Scan for the cell matching the given text and deliver its (X, Y) coordinate at center. 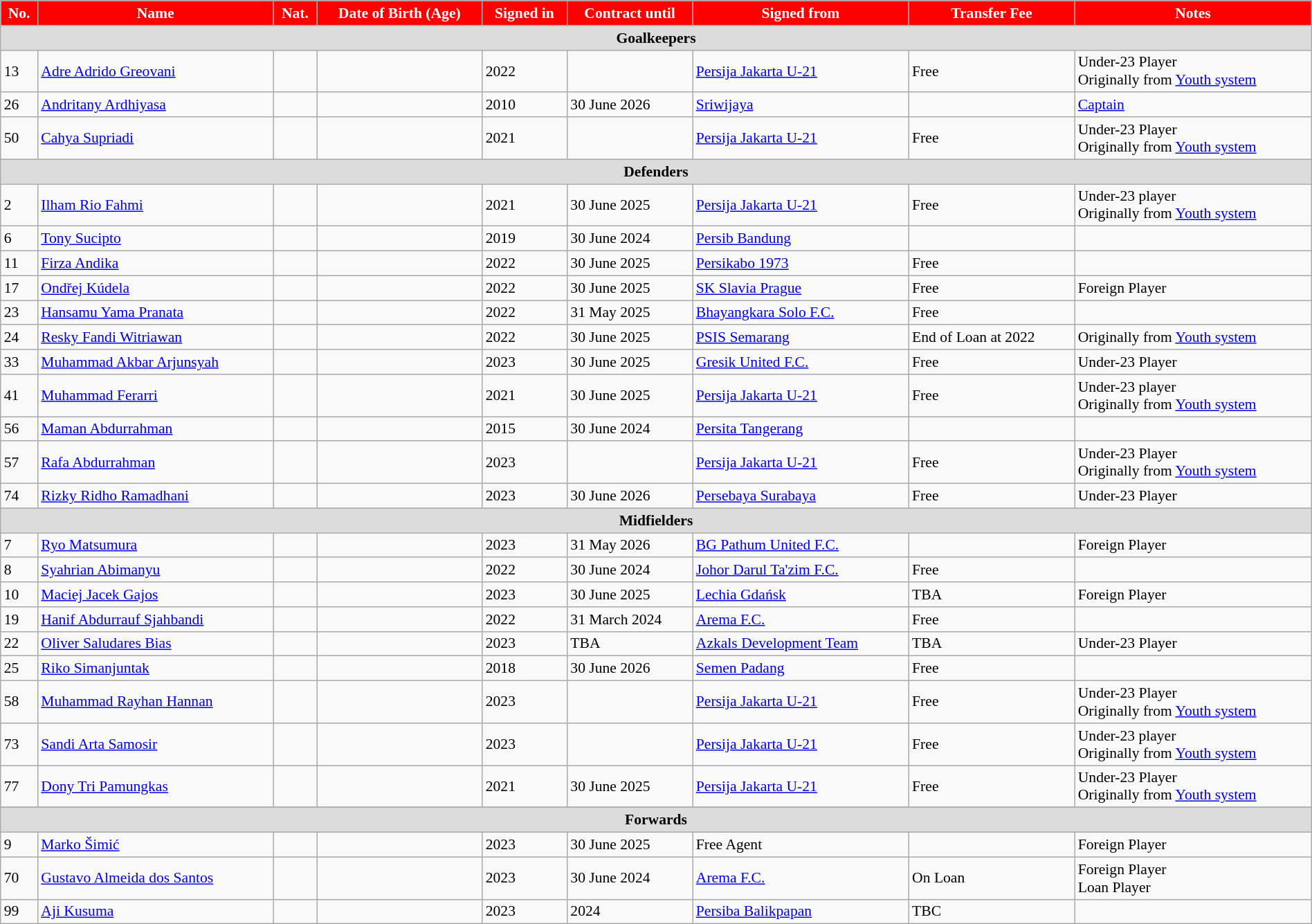
Foreign Player Loan Player (1193, 878)
Goalkeepers (656, 38)
31 March 2024 (630, 619)
Rizky Ridho Ramadhani (155, 496)
Signed in (525, 13)
Originally from Youth system (1193, 338)
Sriwijaya (801, 105)
Andritany Ardhiyasa (155, 105)
Name (155, 13)
Persiba Balikpapan (801, 912)
2018 (525, 669)
BG Pathum United F.C. (801, 545)
11 (19, 264)
26 (19, 105)
Hanif Abdurrauf Sjahbandi (155, 619)
Ondřej Kúdela (155, 288)
Persebaya Surabaya (801, 496)
Bhayangkara Solo F.C. (801, 313)
Captain (1193, 105)
Muhammad Ferarri (155, 396)
31 May 2026 (630, 545)
58 (19, 702)
6 (19, 239)
57 (19, 462)
Date of Birth (Age) (400, 13)
Free Agent (801, 845)
On Loan (992, 878)
Gustavo Almeida dos Santos (155, 878)
PSIS Semarang (801, 338)
Persib Bandung (801, 239)
Riko Simanjuntak (155, 669)
24 (19, 338)
Gresik United F.C. (801, 362)
Ryo Matsumura (155, 545)
Nat. (295, 13)
23 (19, 313)
Muhammad Rayhan Hannan (155, 702)
Lechia Gdańsk (801, 595)
Dony Tri Pamungkas (155, 786)
Defenders (656, 172)
41 (19, 396)
9 (19, 845)
22 (19, 644)
Persita Tangerang (801, 429)
2 (19, 205)
Notes (1193, 13)
70 (19, 878)
Signed from (801, 13)
77 (19, 786)
Muhammad Akbar Arjunsyah (155, 362)
Azkals Development Team (801, 644)
Adre Adrido Greovani (155, 71)
19 (19, 619)
Syahrian Abimanyu (155, 570)
13 (19, 71)
Rafa Abdurrahman (155, 462)
10 (19, 595)
Semen Padang (801, 669)
Sandi Arta Samosir (155, 745)
73 (19, 745)
7 (19, 545)
8 (19, 570)
Contract until (630, 13)
End of Loan at 2022 (992, 338)
Johor Darul Ta'zim F.C. (801, 570)
Maman Abdurrahman (155, 429)
Resky Fandi Witriawan (155, 338)
Aji Kusuma (155, 912)
Firza Andika (155, 264)
Midfielders (656, 520)
50 (19, 138)
56 (19, 429)
Hansamu Yama Pranata (155, 313)
2015 (525, 429)
Transfer Fee (992, 13)
Cahya Supriadi (155, 138)
SK Slavia Prague (801, 288)
Oliver Saludares Bias (155, 644)
Tony Sucipto (155, 239)
25 (19, 669)
TBC (992, 912)
2019 (525, 239)
2024 (630, 912)
Forwards (656, 820)
Ilham Rio Fahmi (155, 205)
Persikabo 1973 (801, 264)
17 (19, 288)
2010 (525, 105)
31 May 2025 (630, 313)
Maciej Jacek Gajos (155, 595)
74 (19, 496)
33 (19, 362)
No. (19, 13)
99 (19, 912)
Marko Šimić (155, 845)
